For the text-containing cell, return its midpoint in [x, y] coordinate format. 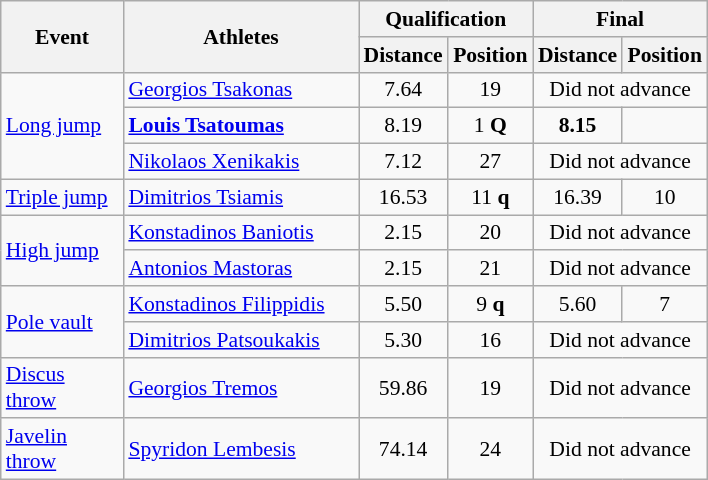
Konstadinos Filippidis [240, 304]
16.53 [402, 197]
9 q [490, 304]
Qualification [445, 19]
Dimitrios Patsoukakis [240, 340]
High jump [62, 250]
Long jump [62, 126]
Georgios Tremos [240, 388]
Konstadinos Baniotis [240, 233]
1 Q [490, 126]
Triple jump [62, 197]
16.39 [578, 197]
5.60 [578, 304]
Louis Tsatoumas [240, 126]
Dimitrios Tsiamis [240, 197]
Athletes [240, 36]
Final [620, 19]
5.30 [402, 340]
Event [62, 36]
16 [490, 340]
7.64 [402, 90]
Pole vault [62, 322]
Nikolaos Xenikakis [240, 162]
74.14 [402, 450]
8.19 [402, 126]
59.86 [402, 388]
27 [490, 162]
7.12 [402, 162]
Antonios Mastoras [240, 269]
Georgios Tsakonas [240, 90]
Spyridon Lembesis [240, 450]
20 [490, 233]
24 [490, 450]
11 q [490, 197]
10 [664, 197]
Javelin throw [62, 450]
Discus throw [62, 388]
21 [490, 269]
5.50 [402, 304]
8.15 [578, 126]
7 [664, 304]
